Identify which cell holds the provided text, then report its [x, y] central coordinate. 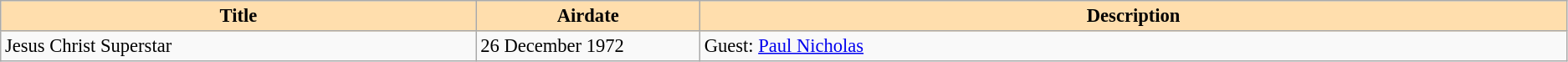
Airdate [587, 16]
Description [1133, 16]
Title [238, 16]
Jesus Christ Superstar [238, 46]
Guest: Paul Nicholas [1133, 46]
26 December 1972 [587, 46]
